Search for the cell housing the specified text and yield its [x, y] center coordinate. 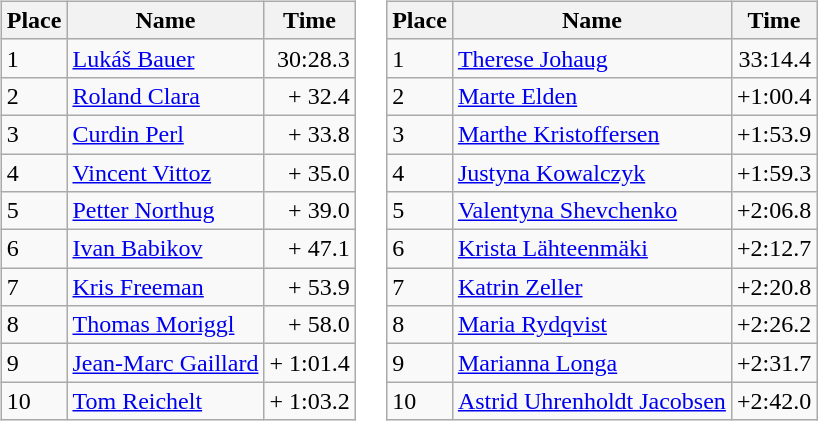
+2:31.7 [774, 363]
Tom Reichelt [166, 401]
Vincent Vittoz [166, 173]
Thomas Moriggl [166, 325]
+ 53.9 [310, 287]
+2:42.0 [774, 401]
Therese Johaug [592, 58]
+ 1:03.2 [310, 401]
+2:20.8 [774, 287]
+ 58.0 [310, 325]
Curdin Perl [166, 134]
Marianna Longa [592, 363]
+ 33.8 [310, 134]
Roland Clara [166, 96]
+2:26.2 [774, 325]
Krista Lähteenmäki [592, 249]
Justyna Kowalczyk [592, 173]
33:14.4 [774, 58]
+ 47.1 [310, 249]
+2:06.8 [774, 211]
+ 35.0 [310, 173]
+1:00.4 [774, 96]
Maria Rydqvist [592, 325]
Katrin Zeller [592, 287]
+ 32.4 [310, 96]
Astrid Uhrenholdt Jacobsen [592, 401]
Marte Elden [592, 96]
+2:12.7 [774, 249]
+1:59.3 [774, 173]
Kris Freeman [166, 287]
+ 39.0 [310, 211]
Ivan Babikov [166, 249]
+ 1:01.4 [310, 363]
Jean-Marc Gaillard [166, 363]
30:28.3 [310, 58]
Petter Northug [166, 211]
Marthe Kristoffersen [592, 134]
Valentyna Shevchenko [592, 211]
Lukáš Bauer [166, 58]
+1:53.9 [774, 134]
